Extract the (X, Y) coordinate from the center of the cell holding the provided text.  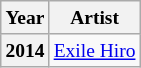
2014 (25, 50)
Exile Hiro (94, 50)
Artist (94, 18)
Year (25, 18)
